Determine the (X, Y) coordinate at the center of the cell enclosing the given text.  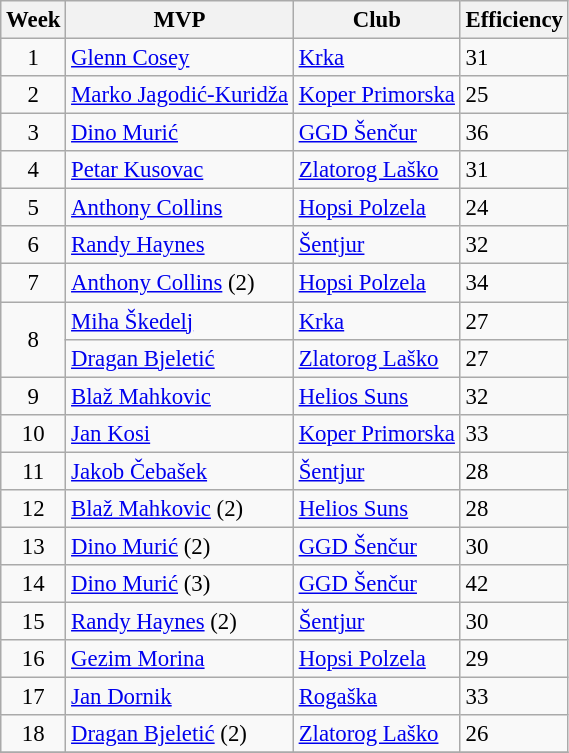
16 (34, 659)
MVP (180, 20)
15 (34, 621)
Marko Jagodić-Kuridža (180, 95)
36 (514, 133)
Anthony Collins (180, 208)
2 (34, 95)
1 (34, 58)
7 (34, 283)
Gezim Morina (180, 659)
34 (514, 283)
3 (34, 133)
Week (34, 20)
17 (34, 697)
Anthony Collins (2) (180, 283)
24 (514, 208)
Blaž Mahkovic (180, 396)
Glenn Cosey (180, 58)
Jan Dornik (180, 697)
29 (514, 659)
Randy Haynes (2) (180, 621)
Miha Škedelj (180, 321)
Club (376, 20)
Blaž Mahkovic (2) (180, 509)
Randy Haynes (180, 245)
Dragan Bjeletić (180, 358)
6 (34, 245)
12 (34, 509)
13 (34, 546)
25 (514, 95)
11 (34, 471)
14 (34, 584)
5 (34, 208)
42 (514, 584)
Dino Murić (3) (180, 584)
8 (34, 340)
Efficiency (514, 20)
Dino Murić (180, 133)
18 (34, 734)
Jan Kosi (180, 433)
Dino Murić (2) (180, 546)
4 (34, 170)
Petar Kusovac (180, 170)
9 (34, 396)
Dragan Bjeletić (2) (180, 734)
Jakob Čebašek (180, 471)
Rogaška (376, 697)
26 (514, 734)
10 (34, 433)
